From the cell containing the given text, extract its center point as [x, y] coordinate. 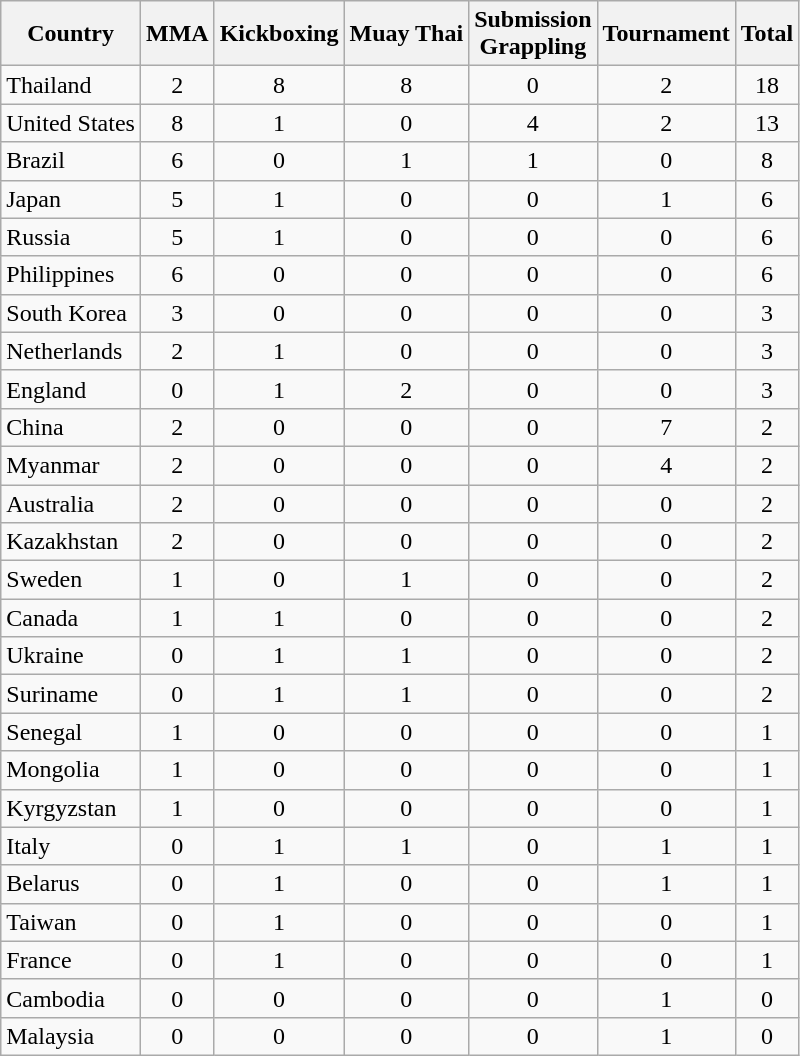
Kyrgyzstan [71, 808]
Netherlands [71, 351]
Ukraine [71, 656]
United States [71, 123]
Cambodia [71, 998]
Senegal [71, 732]
Kickboxing [279, 34]
South Korea [71, 313]
Malaysia [71, 1036]
Philippines [71, 275]
England [71, 389]
Total [767, 34]
Suriname [71, 694]
SubmissionGrappling [533, 34]
China [71, 427]
Myanmar [71, 465]
13 [767, 123]
Japan [71, 199]
Kazakhstan [71, 542]
Taiwan [71, 922]
Russia [71, 237]
Italy [71, 846]
Canada [71, 618]
Thailand [71, 85]
France [71, 960]
7 [666, 427]
Tournament [666, 34]
18 [767, 85]
Brazil [71, 161]
Mongolia [71, 770]
MMA [177, 34]
Country [71, 34]
Belarus [71, 884]
Muay Thai [406, 34]
Sweden [71, 580]
Australia [71, 503]
